Return the [x, y] coordinate for the center point of the cell that contains the specified text.  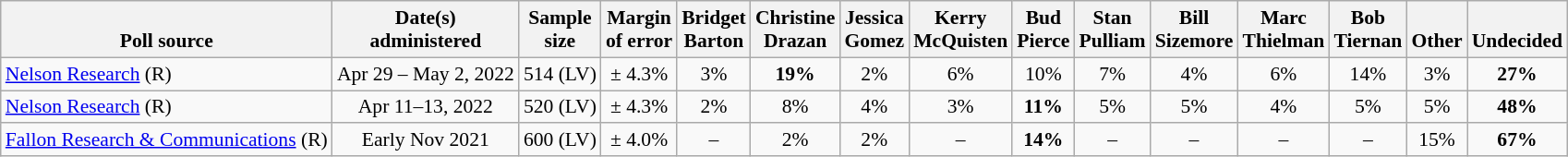
Date(s)administered [426, 30]
Marginof error [639, 30]
67% [1517, 140]
Early Nov 2021 [426, 140]
15% [1437, 140]
7% [1112, 74]
BillSizemore [1195, 30]
MarcThielman [1284, 30]
Apr 29 – May 2, 2022 [426, 74]
JessicaGomez [874, 30]
10% [1043, 74]
27% [1517, 74]
± 4.0% [639, 140]
520 (LV) [560, 107]
Undecided [1517, 30]
Samplesize [560, 30]
48% [1517, 107]
ChristineDrazan [795, 30]
514 (LV) [560, 74]
StanPulliam [1112, 30]
600 (LV) [560, 140]
KerryMcQuisten [960, 30]
Poll source [166, 30]
11% [1043, 107]
19% [795, 74]
Fallon Research & Communications (R) [166, 140]
8% [795, 107]
BobTiernan [1368, 30]
Other [1437, 30]
Apr 11–13, 2022 [426, 107]
BudPierce [1043, 30]
BridgetBarton [714, 30]
